Identify which cell holds the provided text, then report its [x, y] central coordinate. 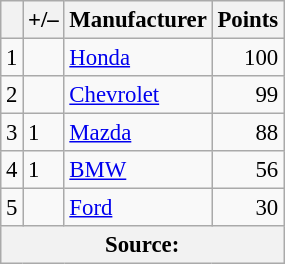
2 [12, 95]
5 [12, 208]
3 [12, 133]
Mazda [138, 133]
Manufacturer [138, 20]
+/– [44, 20]
100 [248, 58]
99 [248, 95]
Points [248, 20]
Source: [142, 245]
4 [12, 170]
Ford [138, 208]
Honda [138, 58]
BMW [138, 170]
88 [248, 133]
30 [248, 208]
Chevrolet [138, 95]
56 [248, 170]
